Scan for the cell matching the given text and deliver its [x, y] coordinate at center. 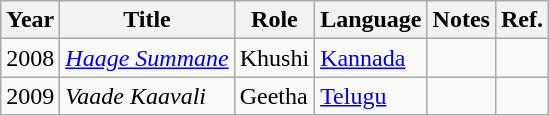
Role [274, 20]
Vaade Kaavali [147, 96]
Kannada [371, 58]
Year [30, 20]
Language [371, 20]
Title [147, 20]
Khushi [274, 58]
Ref. [522, 20]
Telugu [371, 96]
Geetha [274, 96]
Haage Summane [147, 58]
2008 [30, 58]
2009 [30, 96]
Notes [461, 20]
